Extract the (X, Y) coordinate from the center of the cell holding the provided text.  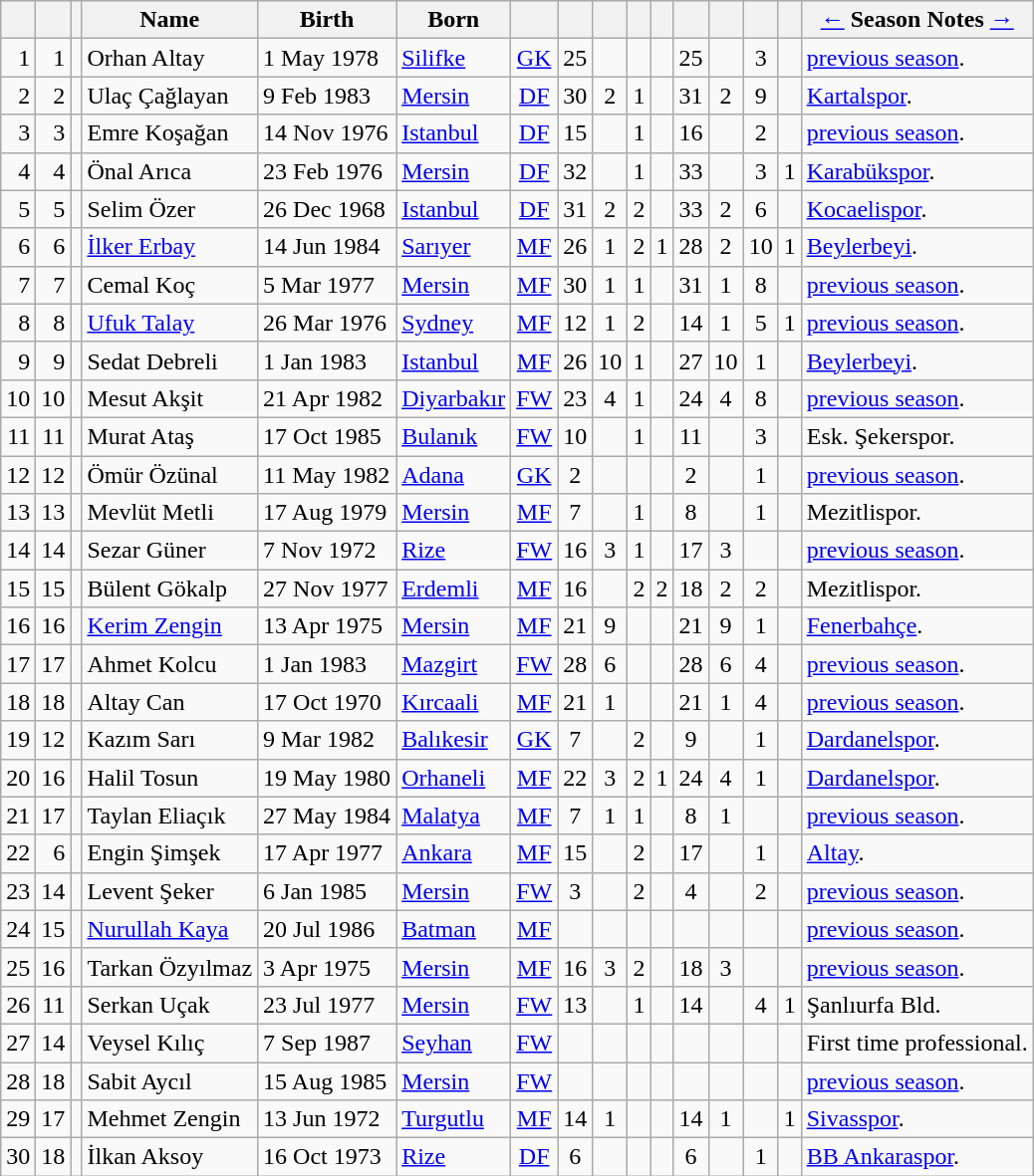
Levent Şeker (169, 891)
23 Feb 1976 (327, 171)
Silifke (454, 58)
1 May 1978 (327, 58)
14 Jun 1984 (327, 247)
Cemal Koç (169, 285)
Ahmet Kolcu (169, 664)
Sydney (454, 323)
Bülent Gökalp (169, 588)
Engin Şimşek (169, 853)
9 Feb 1983 (327, 96)
Selim Özer (169, 209)
Orhaneli (454, 778)
Altay Can (169, 702)
19 May 1980 (327, 778)
Şanlıurfa Bld. (916, 1005)
9 Mar 1982 (327, 740)
Sedat Debreli (169, 360)
13 Apr 1975 (327, 626)
Murat Ataş (169, 436)
Ankara (454, 853)
17 Oct 1985 (327, 436)
Sabit Aycıl (169, 1080)
20 (18, 778)
Nurullah Kaya (169, 929)
6 Jan 1985 (327, 891)
← Season Notes → (916, 20)
Kırcaali (454, 702)
Erdemli (454, 588)
Mazgirt (454, 664)
23 Jul 1977 (327, 1005)
First time professional. (916, 1043)
3 Apr 1975 (327, 967)
Birth (327, 20)
32 (576, 171)
Taylan Eliaçık (169, 816)
26 Dec 1968 (327, 209)
Mevlüt Metli (169, 513)
16 Oct 1973 (327, 1157)
14 Nov 1976 (327, 133)
Altay. (916, 853)
Seyhan (454, 1043)
Karabükspor. (916, 171)
Mesut Akşit (169, 398)
Kocaelispor. (916, 209)
Diyarbakır (454, 398)
Halil Tosun (169, 778)
27 May 1984 (327, 816)
17 Oct 1970 (327, 702)
Sezar Güner (169, 551)
Batman (454, 929)
Kartalspor. (916, 96)
Veysel Kılıç (169, 1043)
Emre Koşağan (169, 133)
Sivasspor. (916, 1119)
29 (18, 1119)
Bulanık (454, 436)
İlker Erbay (169, 247)
Kerim Zengin (169, 626)
Name (169, 20)
26 Mar 1976 (327, 323)
11 May 1982 (327, 475)
Ömür Özünal (169, 475)
7 Nov 1972 (327, 551)
İlkan Aksoy (169, 1157)
Tarkan Özyılmaz (169, 967)
Born (454, 20)
13 Jun 1972 (327, 1119)
Önal Arıca (169, 171)
7 Sep 1987 (327, 1043)
19 (18, 740)
Mehmet Zengin (169, 1119)
Kazım Sarı (169, 740)
Turgutlu (454, 1119)
Ufuk Talay (169, 323)
BB Ankaraspor. (916, 1157)
Sarıyer (454, 247)
Adana (454, 475)
17 Apr 1977 (327, 853)
Balıkesir (454, 740)
Orhan Altay (169, 58)
Serkan Uçak (169, 1005)
21 Apr 1982 (327, 398)
Fenerbahçe. (916, 626)
17 Aug 1979 (327, 513)
15 Aug 1985 (327, 1080)
Esk. Şekerspor. (916, 436)
Malatya (454, 816)
20 Jul 1986 (327, 929)
5 Mar 1977 (327, 285)
27 Nov 1977 (327, 588)
Ulaç Çağlayan (169, 96)
